Identify which cell holds the provided text, then report its [x, y] central coordinate. 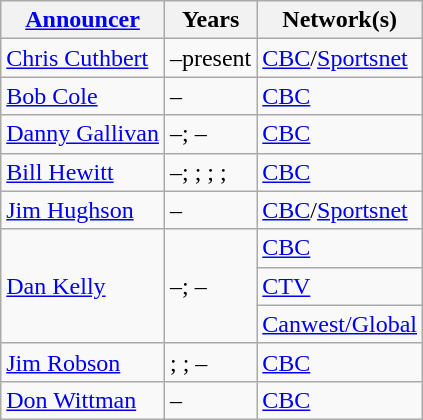
Announcer [83, 20]
Network(s) [340, 20]
–; ; ; ; [210, 172]
CTV [340, 286]
Bob Cole [83, 96]
Canwest/Global [340, 324]
Don Wittman [83, 400]
Danny Gallivan [83, 134]
–present [210, 58]
Jim Hughson [83, 210]
; ; – [210, 362]
Years [210, 20]
Jim Robson [83, 362]
Chris Cuthbert [83, 58]
Dan Kelly [83, 286]
Bill Hewitt [83, 172]
